For the text-containing cell, return its midpoint in [x, y] coordinate format. 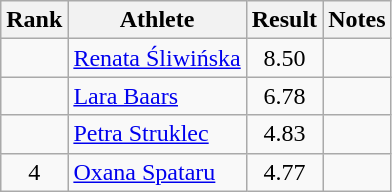
Oxana Spataru [157, 172]
4 [34, 172]
4.77 [284, 172]
Lara Baars [157, 96]
Notes [357, 20]
8.50 [284, 58]
Petra Struklec [157, 134]
6.78 [284, 96]
Result [284, 20]
Athlete [157, 20]
Renata Śliwińska [157, 58]
4.83 [284, 134]
Rank [34, 20]
